Extract the [X, Y] coordinate from the center of the cell holding the provided text.  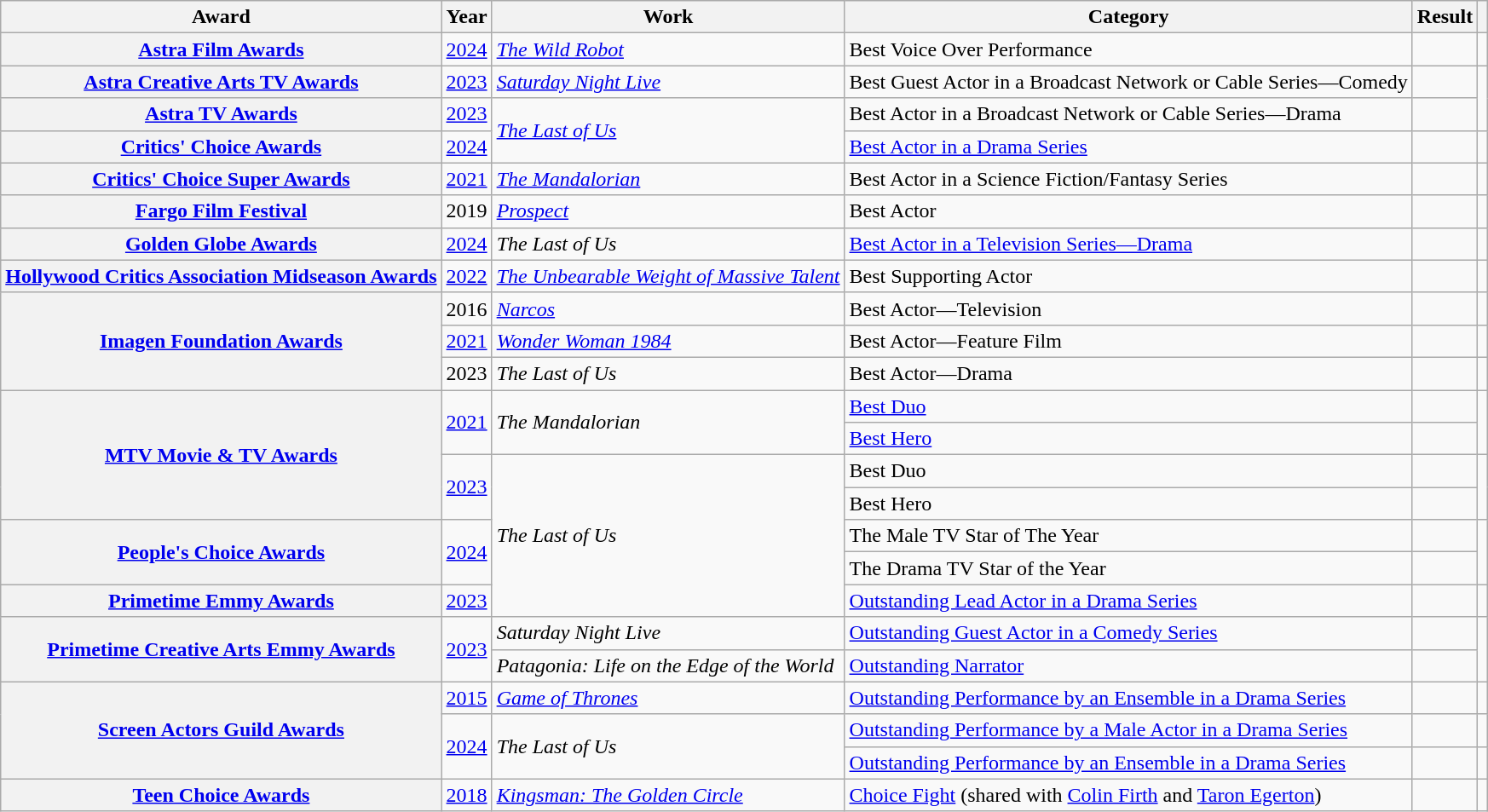
Outstanding Narrator [1128, 665]
MTV Movie & TV Awards [222, 455]
Game of Thrones [668, 698]
Narcos [668, 308]
Prospect [668, 211]
The Wild Robot [668, 49]
2018 [467, 795]
Year [467, 17]
Wonder Woman 1984 [668, 341]
Best Actor in a Broadcast Network or Cable Series—Drama [1128, 114]
Best Actor—Drama [1128, 373]
Best Voice Over Performance [1128, 49]
Best Guest Actor in a Broadcast Network or Cable Series—Comedy [1128, 82]
Best Actor—Feature Film [1128, 341]
Golden Globe Awards [222, 244]
Best Actor in a Television Series—Drama [1128, 244]
2022 [467, 276]
Best Actor in a Drama Series [1128, 147]
Outstanding Guest Actor in a Comedy Series [1128, 633]
2019 [467, 211]
Astra TV Awards [222, 114]
2016 [467, 308]
Screen Actors Guild Awards [222, 730]
The Unbearable Weight of Massive Talent [668, 276]
Outstanding Performance by a Male Actor in a Drama Series [1128, 730]
People's Choice Awards [222, 552]
Kingsman: The Golden Circle [668, 795]
Choice Fight (shared with Colin Firth and Taron Egerton) [1128, 795]
Best Actor—Television [1128, 308]
Teen Choice Awards [222, 795]
Astra Film Awards [222, 49]
Work [668, 17]
Best Actor [1128, 211]
Hollywood Critics Association Midseason Awards [222, 276]
Category [1128, 17]
Best Actor in a Science Fiction/Fantasy Series [1128, 179]
Primetime Emmy Awards [222, 601]
The Drama TV Star of the Year [1128, 568]
Critics' Choice Super Awards [222, 179]
Patagonia: Life on the Edge of the World [668, 665]
Outstanding Lead Actor in a Drama Series [1128, 601]
Critics' Choice Awards [222, 147]
Primetime Creative Arts Emmy Awards [222, 649]
Fargo Film Festival [222, 211]
Imagen Foundation Awards [222, 341]
Best Supporting Actor [1128, 276]
Award [222, 17]
The Male TV Star of The Year [1128, 536]
2015 [467, 698]
Astra Creative Arts TV Awards [222, 82]
Result [1445, 17]
